Locate the cell with the specified text and output its [x, y] center coordinate. 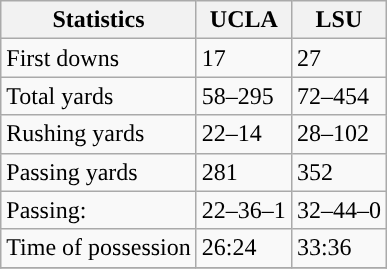
281 [244, 172]
58–295 [244, 96]
Passing: [99, 210]
26:24 [244, 248]
First downs [99, 58]
27 [338, 58]
Rushing yards [99, 134]
LSU [338, 20]
Passing yards [99, 172]
32–44–0 [338, 210]
22–14 [244, 134]
UCLA [244, 20]
17 [244, 58]
33:36 [338, 248]
352 [338, 172]
28–102 [338, 134]
22–36–1 [244, 210]
Total yards [99, 96]
Time of possession [99, 248]
Statistics [99, 20]
72–454 [338, 96]
